Capture the cell that displays the provided text and extract its [x, y] central coordinate. 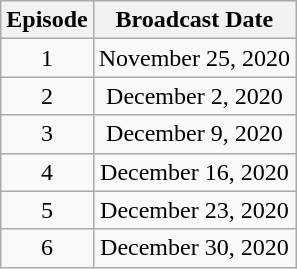
6 [47, 248]
3 [47, 134]
December 30, 2020 [194, 248]
5 [47, 210]
December 9, 2020 [194, 134]
December 23, 2020 [194, 210]
November 25, 2020 [194, 58]
Broadcast Date [194, 20]
Episode [47, 20]
2 [47, 96]
December 16, 2020 [194, 172]
1 [47, 58]
4 [47, 172]
December 2, 2020 [194, 96]
